Locate the cell with the specified text and output its [x, y] center coordinate. 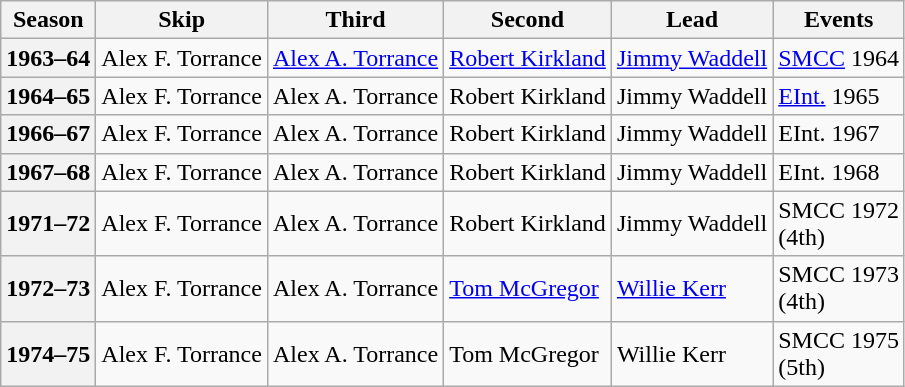
1971–72 [48, 224]
Season [48, 20]
EInt. 1967 [839, 134]
1963–64 [48, 58]
SMCC 1973 (4th) [839, 288]
1964–65 [48, 96]
Third [355, 20]
Skip [182, 20]
1974–75 [48, 354]
EInt. 1965 [839, 96]
Second [528, 20]
Lead [692, 20]
1967–68 [48, 172]
Events [839, 20]
SMCC 1975 (5th) [839, 354]
SMCC 1964 [839, 58]
SMCC 1972 (4th) [839, 224]
EInt. 1968 [839, 172]
1966–67 [48, 134]
1972–73 [48, 288]
